Scan for the cell matching the given text and deliver its (X, Y) coordinate at center. 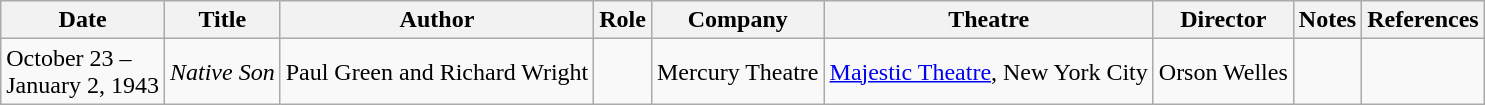
Majestic Theatre, New York City (988, 72)
Theatre (988, 20)
October 23 –January 2, 1943 (83, 72)
Director (1223, 20)
Orson Welles (1223, 72)
Author (437, 20)
Notes (1327, 20)
Paul Green and Richard Wright (437, 72)
Company (738, 20)
Role (623, 20)
Mercury Theatre (738, 72)
Title (222, 20)
Native Son (222, 72)
Date (83, 20)
References (1424, 20)
